Locate the cell with the specified text and output its (x, y) center coordinate. 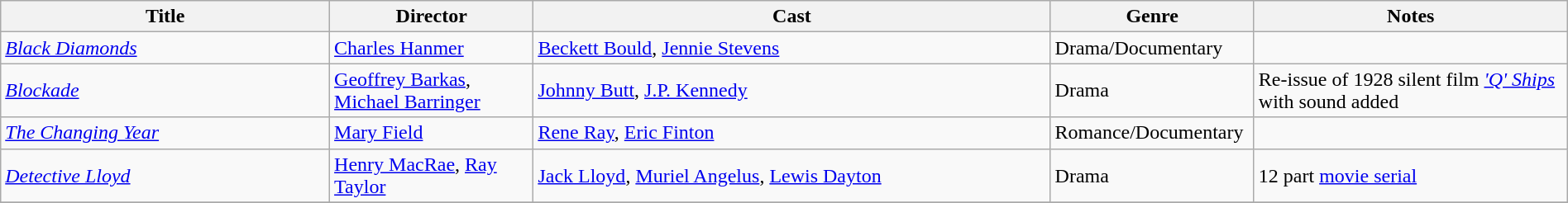
Beckett Bould, Jennie Stevens (792, 48)
Mary Field (432, 133)
Blockade (165, 91)
Geoffrey Barkas, Michael Barringer (432, 91)
12 part movie serial (1411, 175)
Title (165, 17)
Notes (1411, 17)
Rene Ray, Eric Finton (792, 133)
Detective Lloyd (165, 175)
Drama/Documentary (1152, 48)
Re-issue of 1928 silent film 'Q' Ships with sound added (1411, 91)
Charles Hanmer (432, 48)
Black Diamonds (165, 48)
Henry MacRae, Ray Taylor (432, 175)
Jack Lloyd, Muriel Angelus, Lewis Dayton (792, 175)
Cast (792, 17)
Romance/Documentary (1152, 133)
Johnny Butt, J.P. Kennedy (792, 91)
Director (432, 17)
The Changing Year (165, 133)
Genre (1152, 17)
